Provide the (X, Y) coordinate of the cell's center where the given text is located.  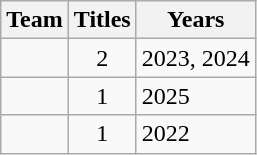
2022 (196, 134)
Years (196, 20)
Titles (102, 20)
2025 (196, 96)
Team (35, 20)
2 (102, 58)
2023, 2024 (196, 58)
